Detect which cell encompasses the target text, then output its (x, y) center coordinate. 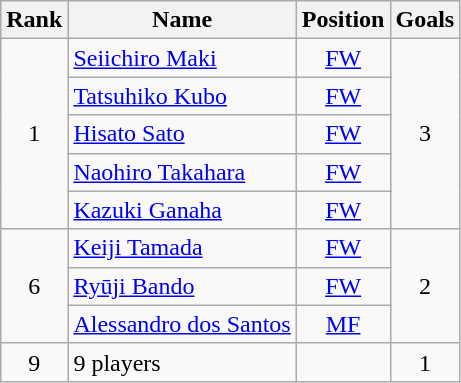
Seiichiro Maki (182, 58)
Keiji Tamada (182, 248)
Ryūji Bando (182, 286)
9 players (182, 362)
Alessandro dos Santos (182, 324)
Tatsuhiko Kubo (182, 96)
Goals (425, 20)
9 (34, 362)
Hisato Sato (182, 134)
3 (425, 134)
Rank (34, 20)
MF (343, 324)
Kazuki Ganaha (182, 210)
2 (425, 286)
Name (182, 20)
Position (343, 20)
6 (34, 286)
Naohiro Takahara (182, 172)
